From the cell containing the given text, extract its center point as [X, Y] coordinate. 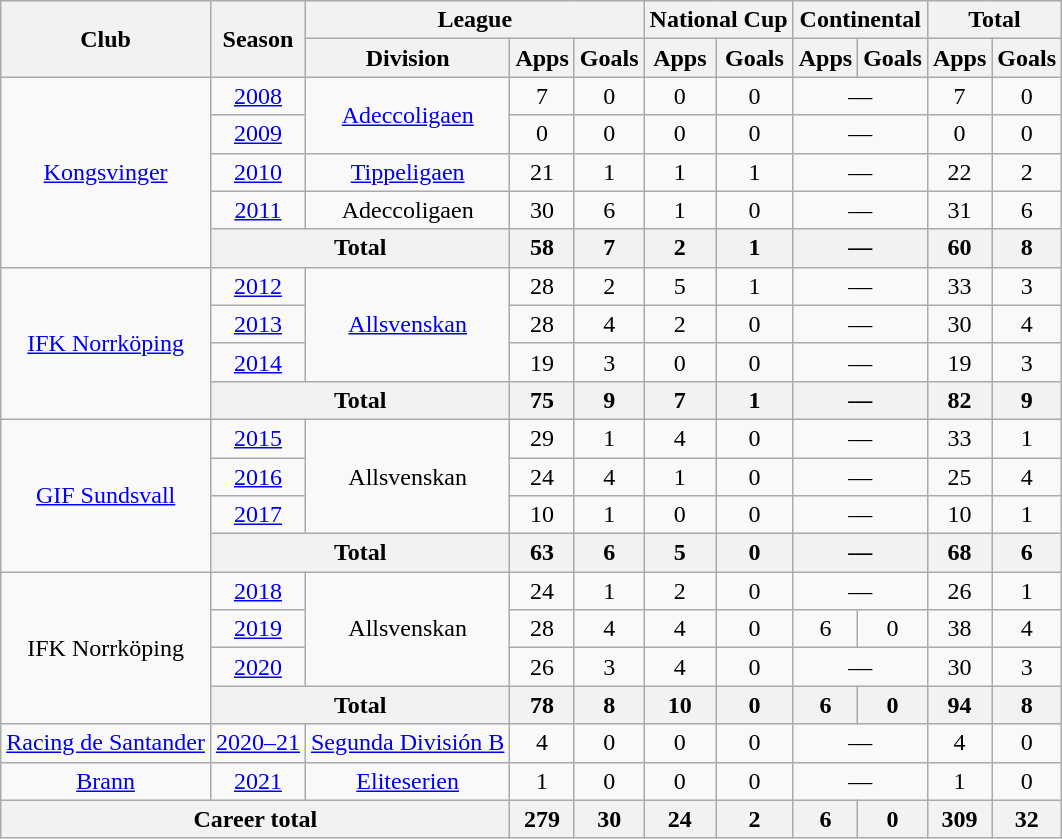
2016 [258, 477]
78 [542, 705]
Brann [106, 781]
Career total [256, 819]
2021 [258, 781]
2013 [258, 324]
2008 [258, 96]
Season [258, 39]
63 [542, 553]
94 [959, 705]
2020 [258, 667]
31 [959, 210]
58 [542, 248]
2020–21 [258, 743]
National Cup [718, 20]
2009 [258, 134]
2011 [258, 210]
279 [542, 819]
32 [1027, 819]
29 [542, 438]
Continental [860, 20]
309 [959, 819]
2015 [258, 438]
82 [959, 400]
2019 [258, 629]
Racing de Santander [106, 743]
75 [542, 400]
38 [959, 629]
Club [106, 39]
Tippeligaen [407, 172]
21 [542, 172]
60 [959, 248]
Eliteserien [407, 781]
GIF Sundsvall [106, 495]
25 [959, 477]
68 [959, 553]
Kongsvinger [106, 172]
22 [959, 172]
Division [407, 58]
2012 [258, 286]
League [474, 20]
2010 [258, 172]
2018 [258, 591]
Segunda División B [407, 743]
2017 [258, 515]
2014 [258, 362]
